Locate the cell with the specified text and output its [x, y] center coordinate. 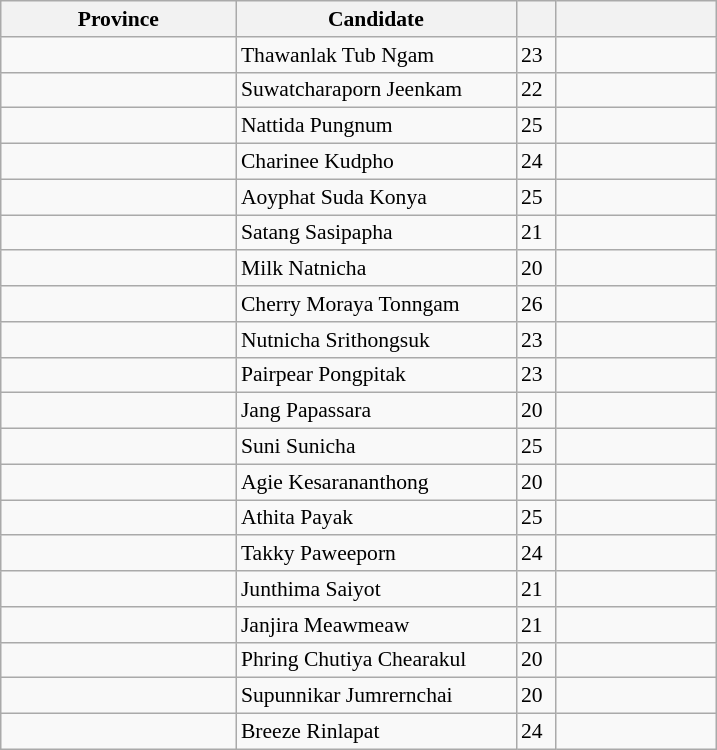
Cherry Moraya Tonngam [376, 304]
26 [536, 304]
Junthima Saiyot [376, 589]
Pairpear Pongpitak [376, 375]
Nutnicha Srithongsuk [376, 340]
Supunnikar Jumrernchai [376, 696]
Satang Sasipapha [376, 233]
Janjira Meawmeaw [376, 625]
Breeze Rinlapat [376, 732]
Agie Kesarananthong [376, 482]
Takky Paweeporn [376, 554]
Province [118, 19]
Phring Chutiya Chearakul [376, 660]
Charinee Kudpho [376, 162]
Milk Natnicha [376, 269]
Jang Papassara [376, 411]
Thawanlak Tub Ngam [376, 55]
Suwatcharaporn Jeenkam [376, 90]
Suni Sunicha [376, 447]
Nattida Pungnum [376, 126]
Athita Payak [376, 518]
22 [536, 90]
Candidate [376, 19]
Aoyphat Suda Konya [376, 197]
